Return the (x, y) coordinate for the center point of the cell that contains the specified text.  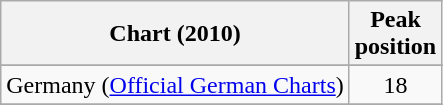
Peakposition (395, 34)
18 (395, 85)
Germany (Official German Charts) (175, 85)
Chart (2010) (175, 34)
